Extract the [X, Y] coordinate from the center of the cell holding the provided text.  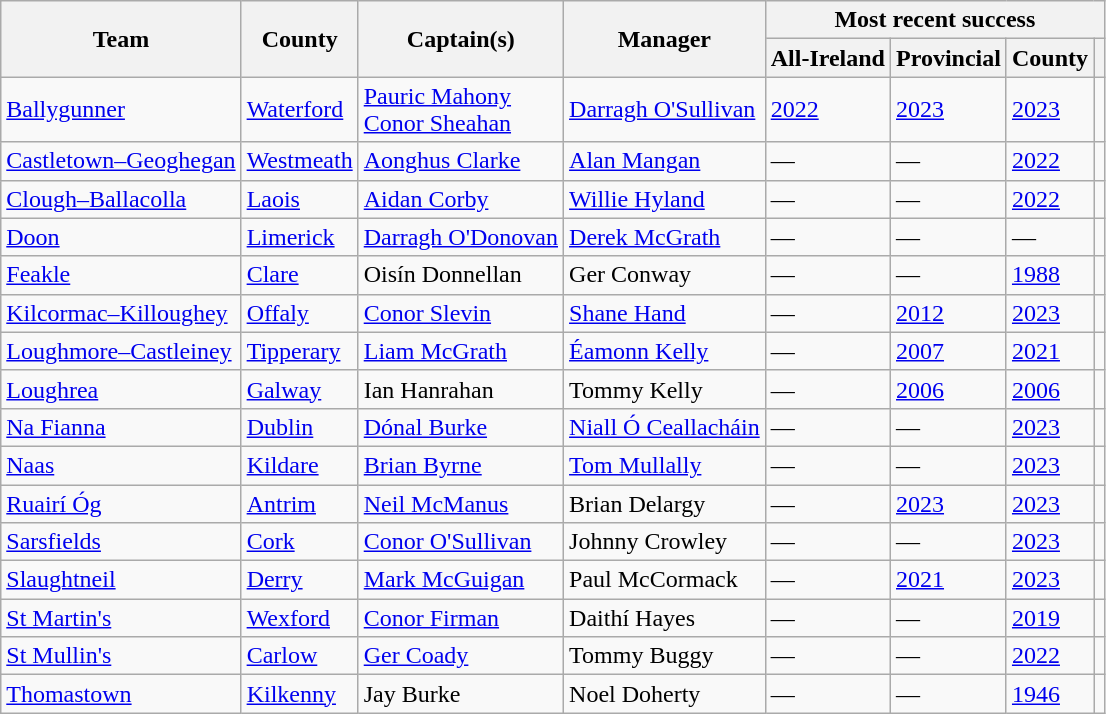
Ger Conway [665, 275]
All-Ireland [828, 58]
Conor Slevin [460, 313]
Paul McCormack [665, 580]
Team [121, 39]
Ger Coady [460, 656]
Clare [300, 275]
Loughrea [121, 389]
Kilkenny [300, 694]
Éamonn Kelly [665, 351]
Westmeath [300, 161]
Limerick [300, 237]
Carlow [300, 656]
Loughmore–Castleiney [121, 351]
Aonghus Clarke [460, 161]
Shane Hand [665, 313]
Laois [300, 199]
St Martin's [121, 618]
Tommy Buggy [665, 656]
Johnny Crowley [665, 542]
Mark McGuigan [460, 580]
Antrim [300, 503]
Waterford [300, 110]
Kildare [300, 465]
Conor O'Sullivan [460, 542]
Conor Firman [460, 618]
Noel Doherty [665, 694]
Clough–Ballacolla [121, 199]
2019 [1050, 618]
Jay Burke [460, 694]
Brian Byrne [460, 465]
Ballygunner [121, 110]
Alan Mangan [665, 161]
Aidan Corby [460, 199]
1988 [1050, 275]
Neil McManus [460, 503]
2012 [948, 313]
Tom Mullally [665, 465]
Daithí Hayes [665, 618]
Offaly [300, 313]
Derry [300, 580]
Slaughtneil [121, 580]
Brian Delargy [665, 503]
Ian Hanrahan [460, 389]
Niall Ó Ceallacháin [665, 427]
Captain(s) [460, 39]
Feakle [121, 275]
Ruairí Óg [121, 503]
1946 [1050, 694]
Tommy Kelly [665, 389]
Cork [300, 542]
Darragh O'Donovan [460, 237]
2007 [948, 351]
Castletown–Geoghegan [121, 161]
Naas [121, 465]
Wexford [300, 618]
Doon [121, 237]
St Mullin's [121, 656]
Manager [665, 39]
Galway [300, 389]
Dónal Burke [460, 427]
Willie Hyland [665, 199]
Pauric MahonyConor Sheahan [460, 110]
Kilcormac–Killoughey [121, 313]
Provincial [948, 58]
Na Fianna [121, 427]
Oisín Donnellan [460, 275]
Sarsfields [121, 542]
Dublin [300, 427]
Tipperary [300, 351]
Derek McGrath [665, 237]
Darragh O'Sullivan [665, 110]
Most recent success [934, 20]
Thomastown [121, 694]
Liam McGrath [460, 351]
